Provide the (X, Y) coordinate of the cell's center where the given text is located.  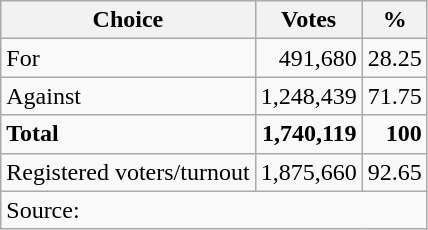
Registered voters/turnout (128, 172)
28.25 (394, 58)
Votes (308, 20)
Source: (214, 210)
% (394, 20)
491,680 (308, 58)
100 (394, 134)
71.75 (394, 96)
1,875,660 (308, 172)
92.65 (394, 172)
For (128, 58)
Against (128, 96)
Total (128, 134)
1,740,119 (308, 134)
1,248,439 (308, 96)
Choice (128, 20)
